Provide the (x, y) coordinate of the cell's center where the given text is located.  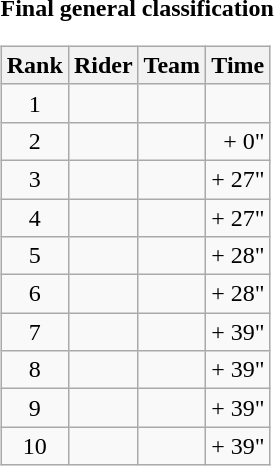
5 (34, 256)
2 (34, 141)
10 (34, 446)
Rank (34, 65)
Time (238, 65)
3 (34, 179)
6 (34, 294)
9 (34, 408)
Rider (103, 65)
+ 0" (238, 141)
4 (34, 217)
8 (34, 370)
7 (34, 332)
1 (34, 103)
Team (172, 65)
